From the cell containing the given text, extract its center point as (x, y) coordinate. 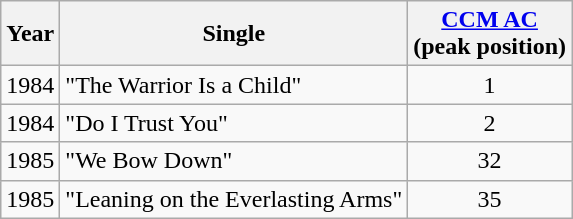
35 (490, 199)
1 (490, 85)
"Do I Trust You" (234, 123)
32 (490, 161)
CCM AC(peak position) (490, 34)
"We Bow Down" (234, 161)
"The Warrior Is a Child" (234, 85)
2 (490, 123)
Year (30, 34)
Single (234, 34)
"Leaning on the Everlasting Arms" (234, 199)
